Determine the [x, y] coordinate at the center of the cell enclosing the given text.  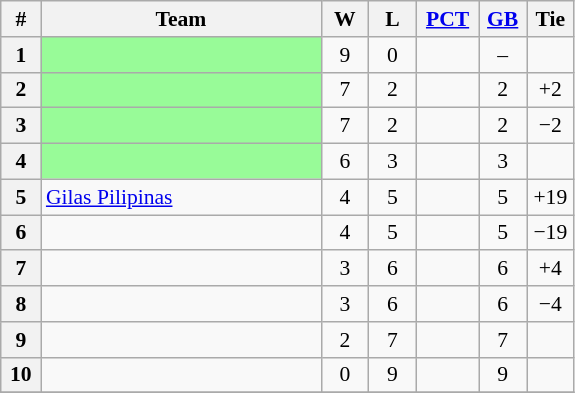
−19 [550, 233]
−4 [550, 304]
+2 [550, 90]
8 [21, 304]
10 [21, 375]
PCT [448, 19]
−2 [550, 126]
– [503, 55]
GB [503, 19]
Team [181, 19]
1 [21, 55]
L [393, 19]
Gilas Pilipinas [181, 197]
+4 [550, 269]
Tie [550, 19]
# [21, 19]
W [345, 19]
+19 [550, 197]
